Determine the (x, y) coordinate at the center of the cell enclosing the given text.  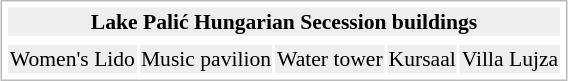
Women's Lido (72, 59)
Music pavilion (206, 59)
Kursaal (422, 59)
Villa Lujza (510, 59)
Lake Palić Hungarian Secession buildings (284, 22)
Water tower (330, 59)
